Locate the cell with the specified text and output its (X, Y) center coordinate. 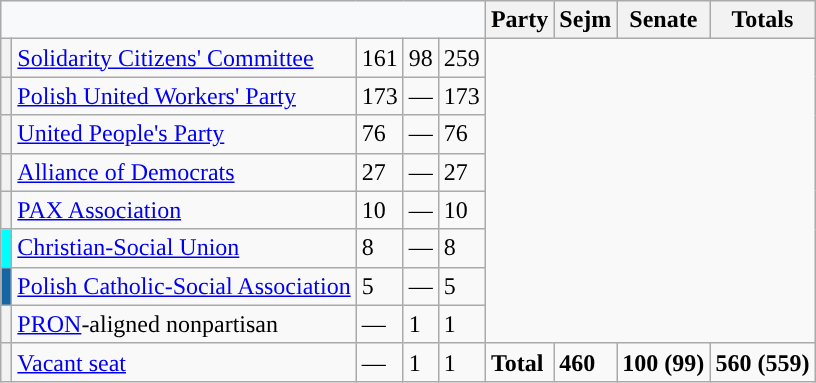
Party (519, 20)
98 (420, 58)
Totals (762, 20)
Solidarity Citizens' Committee (184, 58)
Senate (664, 20)
100 (99) (664, 362)
161 (380, 58)
Polish Catholic-Social Association (184, 286)
Christian-Social Union (184, 248)
Polish United Workers' Party (184, 96)
United People's Party (184, 134)
PAX Association (184, 210)
Sejm (586, 20)
Vacant seat (184, 362)
460 (586, 362)
259 (462, 58)
PRON-aligned nonpartisan (184, 324)
Total (519, 362)
560 (559) (762, 362)
Alliance of Democrats (184, 172)
